Determine the (x, y) coordinate at the center of the cell enclosing the given text.  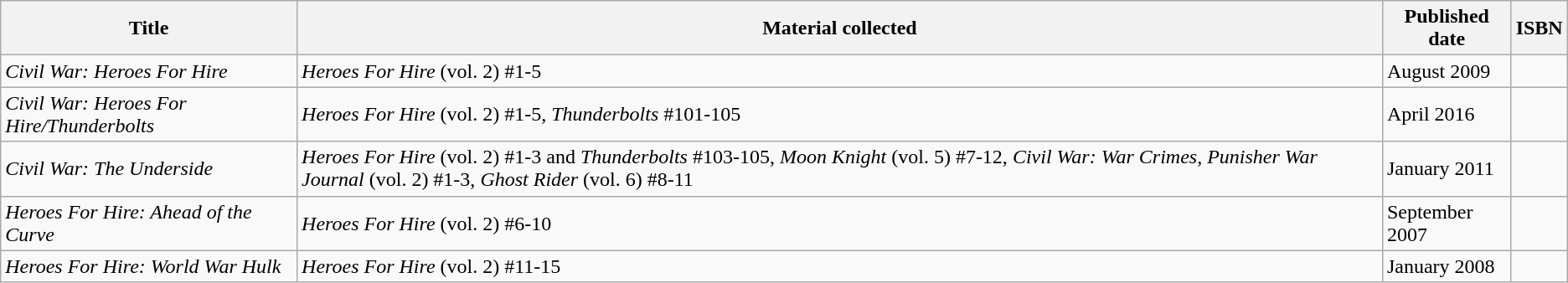
Heroes For Hire: Ahead of the Curve (149, 223)
January 2011 (1447, 169)
January 2008 (1447, 266)
Title (149, 28)
Civil War: Heroes For Hire/Thunderbolts (149, 114)
Heroes For Hire: World War Hulk (149, 266)
August 2009 (1447, 71)
ISBN (1540, 28)
Published date (1447, 28)
Civil War: Heroes For Hire (149, 71)
Heroes For Hire (vol. 2) #1-5, Thunderbolts #101-105 (840, 114)
Material collected (840, 28)
Heroes For Hire (vol. 2) #6-10 (840, 223)
Heroes For Hire (vol. 2) #1-5 (840, 71)
April 2016 (1447, 114)
September 2007 (1447, 223)
Civil War: The Underside (149, 169)
Heroes For Hire (vol. 2) #11-15 (840, 266)
